Search for the cell housing the specified text and yield its (x, y) center coordinate. 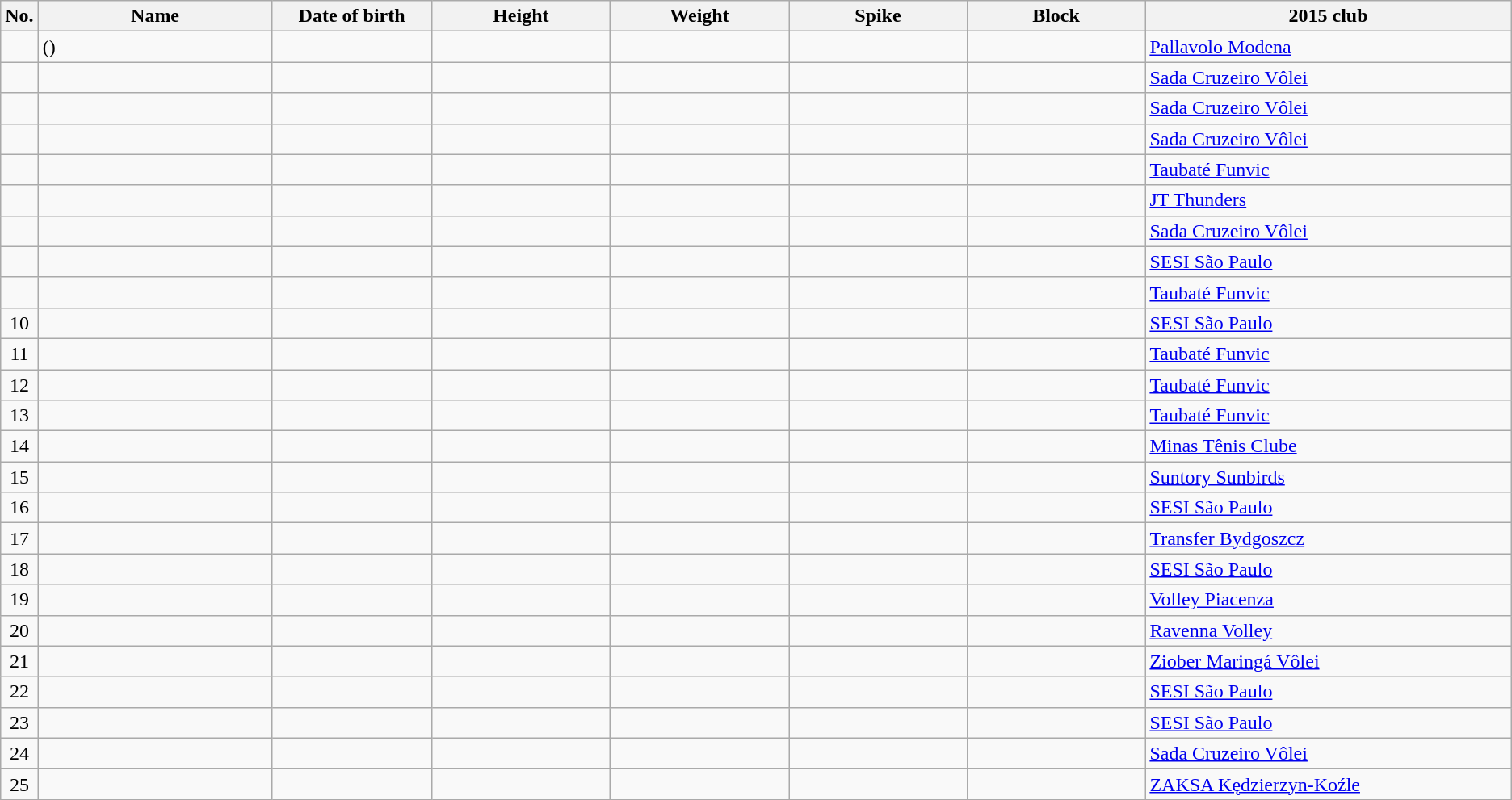
13 (19, 416)
12 (19, 385)
15 (19, 477)
() (155, 47)
Name (155, 16)
23 (19, 723)
No. (19, 16)
25 (19, 784)
Ziober Maringá Vôlei (1328, 661)
21 (19, 661)
20 (19, 630)
18 (19, 569)
2015 club (1328, 16)
ZAKSA Kędzierzyn-Koźle (1328, 784)
Date of birth (352, 16)
14 (19, 446)
Volley Piacenza (1328, 600)
24 (19, 753)
Pallavolo Modena (1328, 47)
Spike (879, 16)
19 (19, 600)
11 (19, 354)
17 (19, 538)
Minas Tênis Clube (1328, 446)
Height (520, 16)
JT Thunders (1328, 200)
Ravenna Volley (1328, 630)
22 (19, 692)
Block (1056, 16)
Transfer Bydgoszcz (1328, 538)
10 (19, 323)
Weight (699, 16)
Suntory Sunbirds (1328, 477)
16 (19, 508)
